For the text-containing cell, return its midpoint in (X, Y) coordinate format. 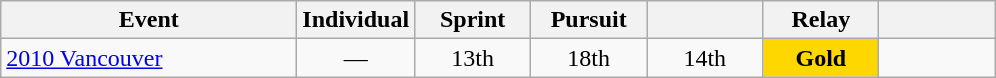
18th (589, 58)
Sprint (473, 20)
Individual (356, 20)
Gold (821, 58)
Pursuit (589, 20)
Relay (821, 20)
14th (705, 58)
13th (473, 58)
— (356, 58)
2010 Vancouver (149, 58)
Event (149, 20)
